Locate the cell with the specified text and output its [X, Y] center coordinate. 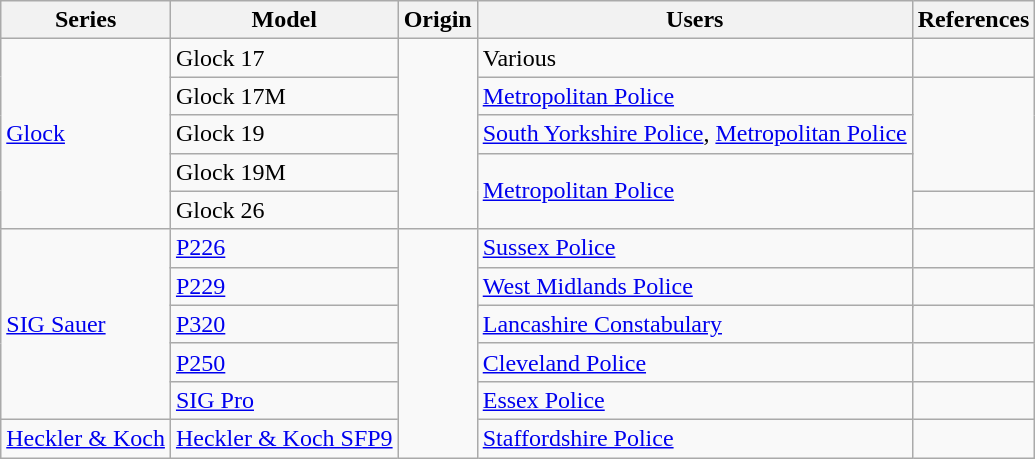
SIG Pro [284, 400]
P229 [284, 286]
P320 [284, 324]
Glock 19 [284, 134]
SIG Sauer [86, 324]
Cleveland Police [694, 362]
Glock [86, 134]
Heckler & Koch [86, 438]
Sussex Police [694, 248]
Various [694, 58]
Origin [438, 20]
Glock 17 [284, 58]
Glock 19M [284, 172]
Series [86, 20]
South Yorkshire Police, Metropolitan Police [694, 134]
Glock 26 [284, 210]
Users [694, 20]
P250 [284, 362]
References [974, 20]
Staffordshire Police [694, 438]
P226 [284, 248]
Essex Police [694, 400]
Lancashire Constabulary [694, 324]
West Midlands Police [694, 286]
Model [284, 20]
Glock 17M [284, 96]
Heckler & Koch SFP9 [284, 438]
